Return (X, Y) of the center of cell containing provided text 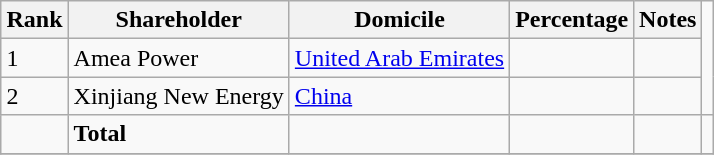
Xinjiang New Energy (178, 96)
Percentage (572, 20)
Rank (34, 20)
China (399, 96)
1 (34, 58)
Notes (668, 20)
Amea Power (178, 58)
Total (178, 134)
United Arab Emirates (399, 58)
Domicile (399, 20)
2 (34, 96)
Shareholder (178, 20)
